Search for the cell housing the specified text and yield its (x, y) center coordinate. 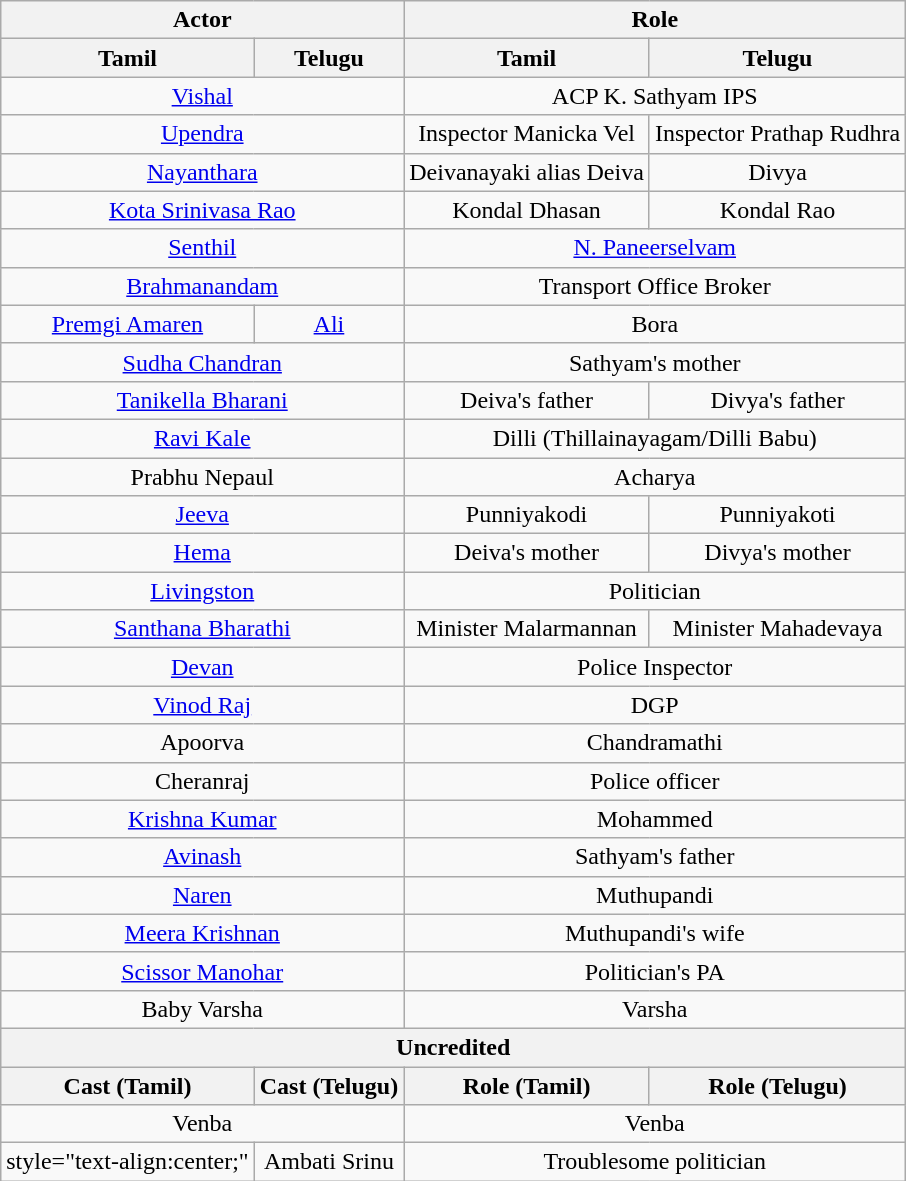
Apoorva (202, 743)
Bora (655, 324)
Brahmanandam (202, 286)
Politician (655, 591)
Nayanthara (202, 172)
Ali (329, 324)
ACP K. Sathyam IPS (655, 96)
Ambati Srinu (329, 1162)
Senthil (202, 248)
Santhana Bharathi (202, 629)
Dilli (Thillainayagam/Dilli Babu) (655, 438)
Punniyakoti (777, 515)
Punniyakodi (527, 515)
Baby Varsha (202, 1009)
Krishna Kumar (202, 819)
Jeeva (202, 515)
Deiva's father (527, 400)
Inspector Prathap Rudhra (777, 134)
Kota Srinivasa Rao (202, 210)
Divya's father (777, 400)
style="text-align:center;" (128, 1162)
DGP (655, 705)
Deiva's mother (527, 553)
Chandramathi (655, 743)
Kondal Rao (777, 210)
Muthupandi's wife (655, 933)
Tanikella Bharani (202, 400)
Divya (777, 172)
Vishal (202, 96)
Actor (202, 20)
Acharya (655, 477)
Upendra (202, 134)
Sudha Chandran (202, 362)
Role (Tamil) (527, 1085)
Mohammed (655, 819)
Prabhu Nepaul (202, 477)
Muthupandi (655, 895)
Scissor Manohar (202, 971)
Divya's mother (777, 553)
Police officer (655, 781)
Sathyam's mother (655, 362)
Role (Telugu) (777, 1085)
Sathyam's father (655, 857)
Troublesome politician (655, 1162)
Vinod Raj (202, 705)
Transport Office Broker (655, 286)
Kondal Dhasan (527, 210)
Meera Krishnan (202, 933)
Naren (202, 895)
Minister Malarmannan (527, 629)
Livingston (202, 591)
Minister Mahadevaya (777, 629)
Cast (Telugu) (329, 1085)
Varsha (655, 1009)
Role (655, 20)
N. Paneerselvam (655, 248)
Premgi Amaren (128, 324)
Cheranraj (202, 781)
Inspector Manicka Vel (527, 134)
Politician's PA (655, 971)
Police Inspector (655, 667)
Hema (202, 553)
Ravi Kale (202, 438)
Uncredited (454, 1047)
Avinash (202, 857)
Cast (Tamil) (128, 1085)
Devan (202, 667)
Deivanayaki alias Deiva (527, 172)
